Locate the cell with the specified text and output its [x, y] center coordinate. 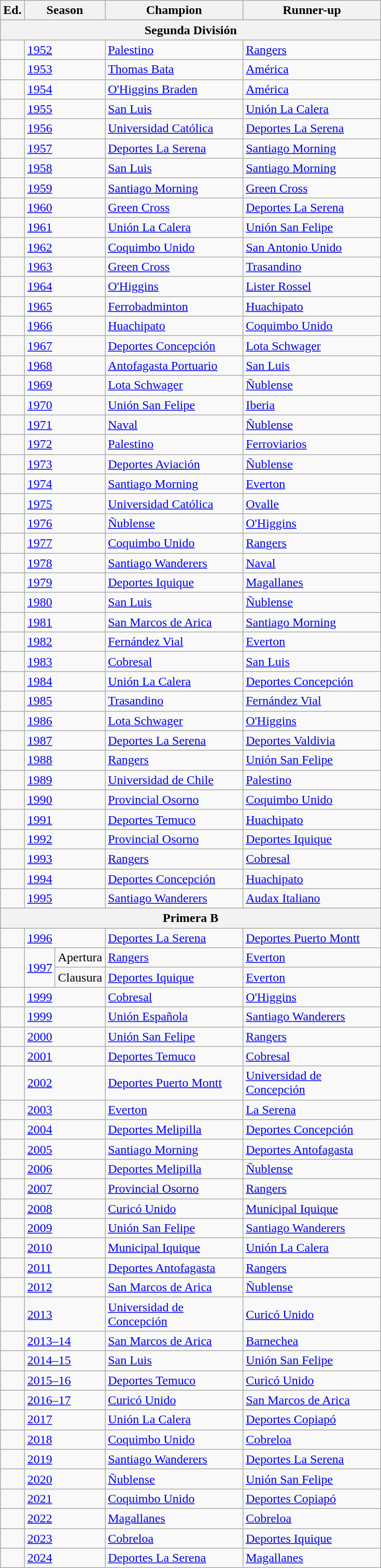
2015–16 [64, 1380]
2014–15 [64, 1361]
2000 [64, 1037]
1955 [64, 109]
1953 [64, 69]
1995 [64, 899]
2017 [64, 1420]
1992 [64, 839]
1956 [64, 129]
Antofagasta Portuario [174, 366]
1970 [64, 405]
1975 [64, 503]
Champion [174, 10]
2016–17 [64, 1400]
1967 [64, 346]
1961 [64, 227]
Primera B [191, 918]
Lister Rossel [312, 287]
Barnechea [312, 1341]
2006 [64, 1169]
2012 [64, 1287]
1952 [64, 50]
Ovalle [312, 503]
1978 [64, 563]
1984 [64, 681]
Segunda División [191, 30]
2007 [64, 1188]
2013 [64, 1314]
1966 [64, 326]
1974 [64, 484]
2021 [64, 1499]
1988 [64, 760]
San Antonio Unido [312, 247]
2004 [64, 1129]
2020 [64, 1479]
1996 [64, 938]
1954 [64, 89]
Audax Italiano [312, 899]
Iberia [312, 405]
O'Higgins Braden [174, 89]
1982 [64, 642]
1957 [64, 148]
Ferrobadminton [174, 306]
1994 [64, 879]
2001 [64, 1056]
1973 [64, 464]
Season [64, 10]
2018 [64, 1439]
1983 [64, 662]
Deportes Valdivia [312, 740]
2009 [64, 1228]
2011 [64, 1268]
La Serena [312, 1110]
1958 [64, 168]
1980 [64, 603]
2024 [64, 1558]
1968 [64, 366]
2010 [64, 1248]
Apertura [80, 958]
Ferroviarios [312, 444]
2022 [64, 1518]
1981 [64, 622]
Ed. [12, 10]
Thomas Bata [174, 69]
1987 [64, 740]
1971 [64, 425]
1997 [39, 968]
2005 [64, 1149]
1990 [64, 800]
Unión Española [174, 1017]
2003 [64, 1110]
2002 [64, 1083]
1985 [64, 701]
1991 [64, 819]
Runner-up [312, 10]
1959 [64, 188]
Deportes Aviación [174, 464]
1963 [64, 267]
1976 [64, 523]
1979 [64, 583]
2013–14 [64, 1341]
1965 [64, 306]
1986 [64, 721]
2019 [64, 1459]
1993 [64, 859]
1962 [64, 247]
1964 [64, 287]
2023 [64, 1538]
2008 [64, 1209]
1969 [64, 385]
Clausura [80, 977]
1989 [64, 780]
1960 [64, 207]
1972 [64, 444]
Universidad de Chile [174, 780]
1977 [64, 543]
